Extract the (x, y) coordinate from the center of the cell holding the provided text.  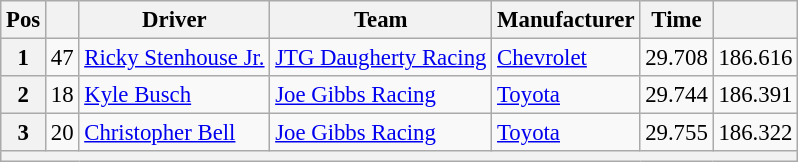
29.744 (676, 95)
29.708 (676, 58)
1 (24, 58)
JTG Daugherty Racing (381, 58)
18 (62, 95)
186.391 (756, 95)
Time (676, 20)
Pos (24, 20)
186.616 (756, 58)
Chevrolet (566, 58)
29.755 (676, 133)
Team (381, 20)
Manufacturer (566, 20)
2 (24, 95)
186.322 (756, 133)
Ricky Stenhouse Jr. (174, 58)
Kyle Busch (174, 95)
47 (62, 58)
Christopher Bell (174, 133)
3 (24, 133)
Driver (174, 20)
20 (62, 133)
